Provide the (x, y) coordinate of the cell's center where the given text is located.  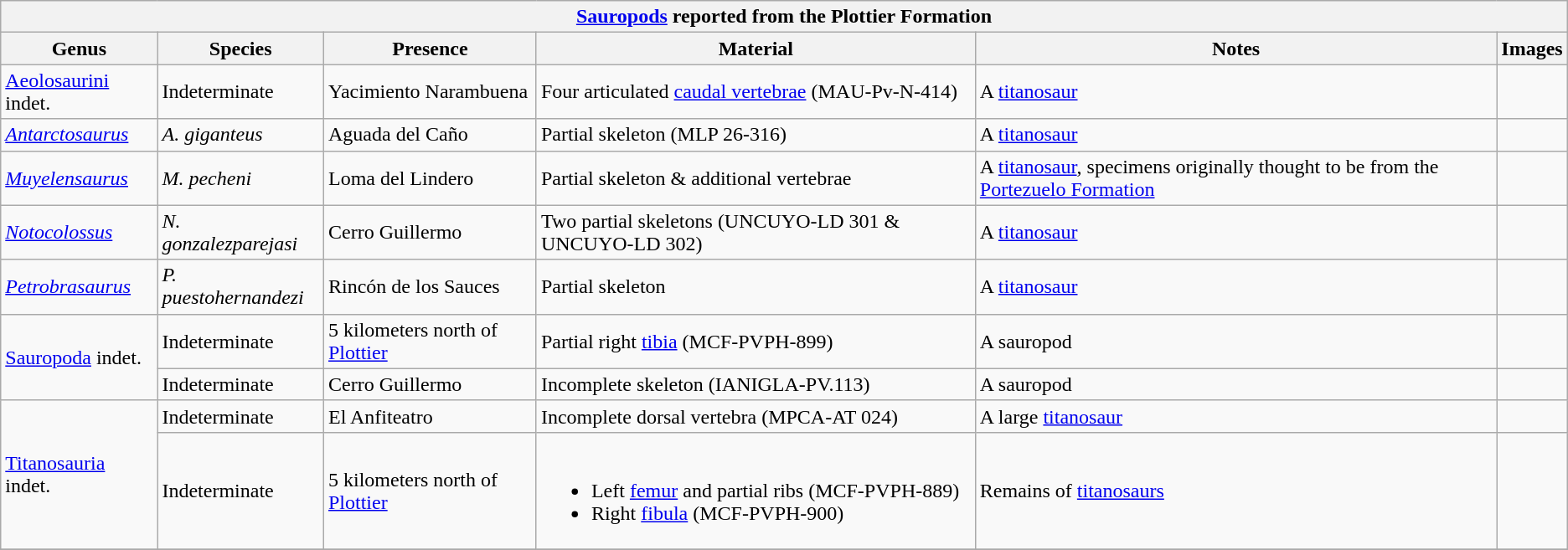
Presence (430, 49)
Partial skeleton (756, 286)
Two partial skeletons (UNCUYO-LD 301 & UNCUYO-LD 302) (756, 233)
Species (241, 49)
Left femur and partial ribs (MCF-PVPH-889)Right fibula (MCF-PVPH-900) (756, 491)
Remains of titanosaurs (1235, 491)
Muyelensaurus (79, 177)
Yacimiento Narambuena (430, 92)
Partial skeleton & additional vertebrae (756, 177)
Rincón de los Sauces (430, 286)
Incomplete skeleton (IANIGLA-PV.113) (756, 384)
P. puestohernandezi (241, 286)
Titanosauria indet. (79, 475)
Partial skeleton (MLP 26-316) (756, 135)
Notes (1235, 49)
Partial right tibia (MCF-PVPH-899) (756, 342)
M. pecheni (241, 177)
Antarctosaurus (79, 135)
Genus (79, 49)
A. giganteus (241, 135)
El Anfiteatro (430, 416)
Loma del Lindero (430, 177)
N. gonzalezparejasi (241, 233)
Incomplete dorsal vertebra (MPCA-AT 024) (756, 416)
A large titanosaur (1235, 416)
A titanosaur, specimens originally thought to be from the Portezuelo Formation (1235, 177)
Sauropoda indet. (79, 357)
Material (756, 49)
Aeolosaurini indet. (79, 92)
Images (1532, 49)
Sauropods reported from the Plottier Formation (784, 17)
Petrobrasaurus (79, 286)
Four articulated caudal vertebrae (MAU-Pv-N-414) (756, 92)
Notocolossus (79, 233)
Aguada del Caño (430, 135)
